Find where the given text appears and provide that cell's center as (x, y) coordinate. 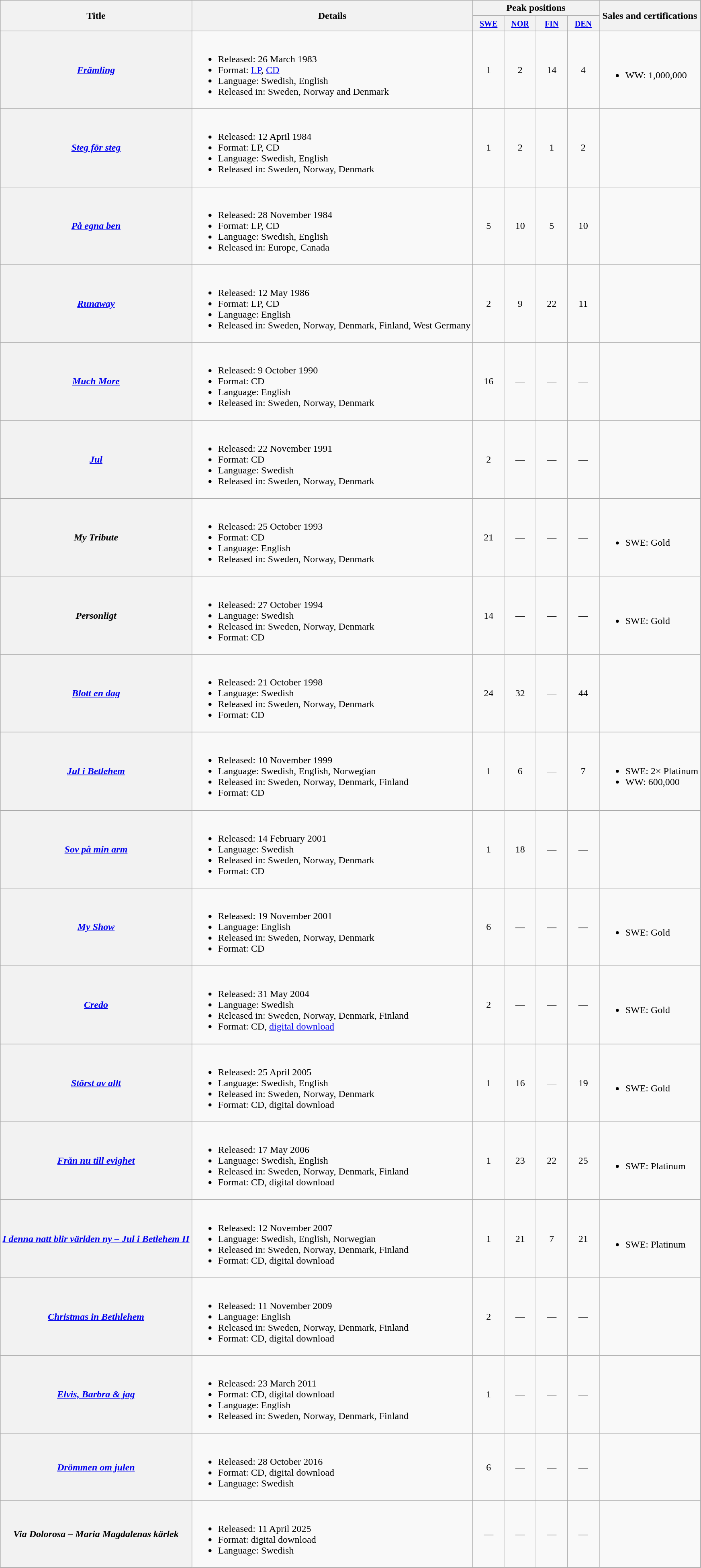
Blott en dag (96, 693)
Released: 31 May 2004Language: SwedishReleased in: Sweden, Norway, Denmark, FinlandFormat: CD, digital download (332, 1005)
18 (520, 849)
32 (520, 693)
Sales and certifications (650, 16)
Released: 12 May 1986Format: LP, CDLanguage: EnglishReleased in: Sweden, Norway, Denmark, Finland, West Germany (332, 304)
Runaway (96, 304)
Jul (96, 459)
Released: 28 November 1984Format: LP, CDLanguage: Swedish, EnglishReleased in: Europe, Canada (332, 226)
Released: 21 October 1998Language: SwedishReleased in: Sweden, Norway, DenmarkFormat: CD (332, 693)
DEN (583, 23)
Released: 17 May 2006Language: Swedish, EnglishReleased in: Sweden, Norway, Denmark, FinlandFormat: CD, digital download (332, 1161)
Från nu till evighet (96, 1161)
Elvis, Barbra & jag (96, 1395)
Released: 10 November 1999Language: Swedish, English, NorwegianReleased in: Sweden, Norway, Denmark, FinlandFormat: CD (332, 771)
Details (332, 16)
Released: 25 April 2005Language: Swedish, EnglishReleased in: Sweden, Norway, DenmarkFormat: CD, digital download (332, 1083)
Främling (96, 70)
På egna ben (96, 226)
Störst av allt (96, 1083)
Released: 19 November 2001Language: EnglishReleased in: Sweden, Norway, DenmarkFormat: CD (332, 927)
WW: 1,000,000 (650, 70)
Title (96, 16)
24 (488, 693)
Personligt (96, 615)
FIN (552, 23)
Released: 25 October 1993Format: CDLanguage: EnglishReleased in: Sweden, Norway, Denmark (332, 537)
Via Dolorosa – Maria Magdalenas kärlek (96, 1534)
SWE: 2× PlatinumWW: 600,000 (650, 771)
Released: 23 March 2011Format: CD, digital downloadLanguage: EnglishReleased in: Sweden, Norway, Denmark, Finland (332, 1395)
25 (583, 1161)
19 (583, 1083)
Released: 14 February 2001Language: SwedishReleased in: Sweden, Norway, DenmarkFormat: CD (332, 849)
Much More (96, 381)
9 (520, 304)
Released: 9 October 1990Format: CDLanguage: EnglishReleased in: Sweden, Norway, Denmark (332, 381)
Released: 26 March 1983Format: LP, CDLanguage: Swedish, EnglishReleased in: Sweden, Norway and Denmark (332, 70)
Released: 11 April 2025Format: digital downloadLanguage: Swedish (332, 1534)
Steg för steg (96, 148)
11 (583, 304)
My Show (96, 927)
4 (583, 70)
23 (520, 1161)
Released: 22 November 1991Format: CDLanguage: SwedishReleased in: Sweden, Norway, Denmark (332, 459)
44 (583, 693)
Released: 27 October 1994Language: SwedishReleased in: Sweden, Norway, DenmarkFormat: CD (332, 615)
NOR (520, 23)
I denna natt blir världen ny – Jul i Betlehem II (96, 1239)
Drömmen om julen (96, 1467)
Released: 12 April 1984Format: LP, CDLanguage: Swedish, EnglishReleased in: Sweden, Norway, Denmark (332, 148)
Christmas in Bethlehem (96, 1317)
My Tribute (96, 537)
Sov på min arm (96, 849)
Released: 12 November 2007Language: Swedish, English, NorwegianReleased in: Sweden, Norway, Denmark, FinlandFormat: CD, digital download (332, 1239)
Released: 28 October 2016Format: CD, digital downloadLanguage: Swedish (332, 1467)
Peak positions (536, 8)
SWE (488, 23)
Credo (96, 1005)
Jul i Betlehem (96, 771)
Released: 11 November 2009Language: EnglishReleased in: Sweden, Norway, Denmark, FinlandFormat: CD, digital download (332, 1317)
